Return the [x, y] coordinate for the center point of the cell that contains the specified text.  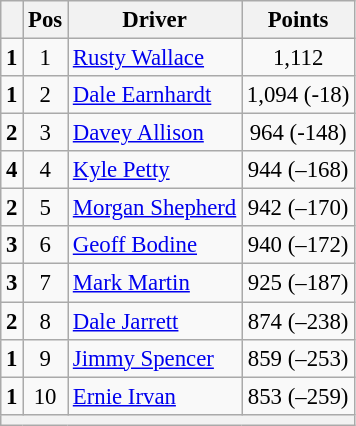
Ernie Irvan [155, 396]
Geoff Bodine [155, 245]
8 [46, 321]
5 [46, 208]
Rusty Wallace [155, 58]
Jimmy Spencer [155, 358]
Mark Martin [155, 283]
Dale Jarrett [155, 321]
Points [298, 20]
Morgan Shepherd [155, 208]
Dale Earnhardt [155, 95]
6 [46, 245]
944 (–168) [298, 170]
1,094 (-18) [298, 95]
859 (–253) [298, 358]
10 [46, 396]
9 [46, 358]
964 (-148) [298, 133]
925 (–187) [298, 283]
Driver [155, 20]
Kyle Petty [155, 170]
Pos [46, 20]
940 (–172) [298, 245]
1,112 [298, 58]
874 (–238) [298, 321]
Davey Allison [155, 133]
942 (–170) [298, 208]
7 [46, 283]
853 (–259) [298, 396]
